Locate the cell with the specified text and output its (X, Y) center coordinate. 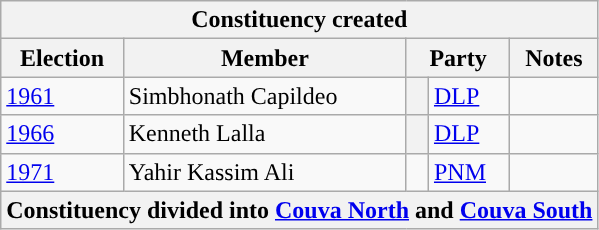
Kenneth Lalla (264, 134)
Constituency divided into Couva North and Couva South (300, 210)
1971 (62, 172)
Election (62, 58)
Notes (554, 58)
Constituency created (300, 20)
Member (264, 58)
Party (458, 58)
Simbhonath Capildeo (264, 96)
Yahir Kassim Ali (264, 172)
1966 (62, 134)
1961 (62, 96)
PNM (468, 172)
